Return the (x, y) coordinate for the center point of the cell that contains the specified text.  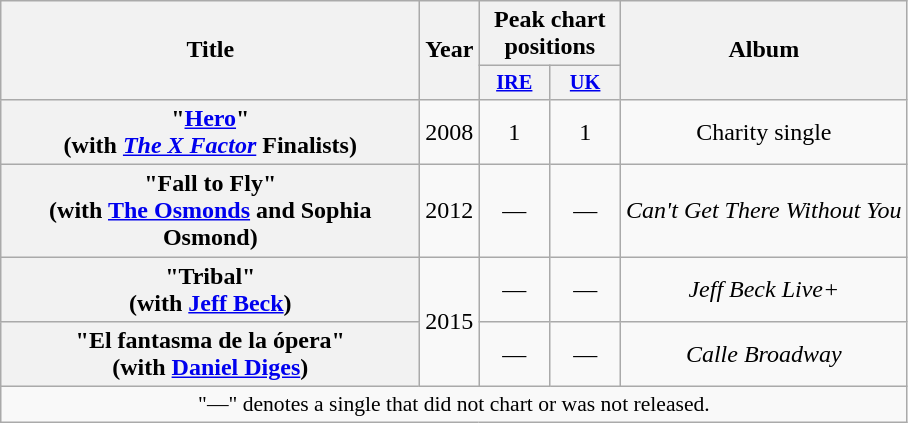
"El fantasma de la ópera"(with Daniel Diges) (210, 354)
"Tribal"(with Jeff Beck) (210, 290)
"Hero"(with The X Factor Finalists) (210, 132)
IRE (514, 83)
Charity single (764, 132)
Peak chart positions (550, 34)
"Fall to Fly"(with The Osmonds and Sophia Osmond) (210, 211)
Year (450, 50)
2008 (450, 132)
Album (764, 50)
Jeff Beck Live+ (764, 290)
Title (210, 50)
2015 (450, 322)
UK (586, 83)
Calle Broadway (764, 354)
2012 (450, 211)
Can't Get There Without You (764, 211)
"—" denotes a single that did not chart or was not released. (454, 405)
